Determine the [x, y] coordinate at the center of the cell enclosing the given text.  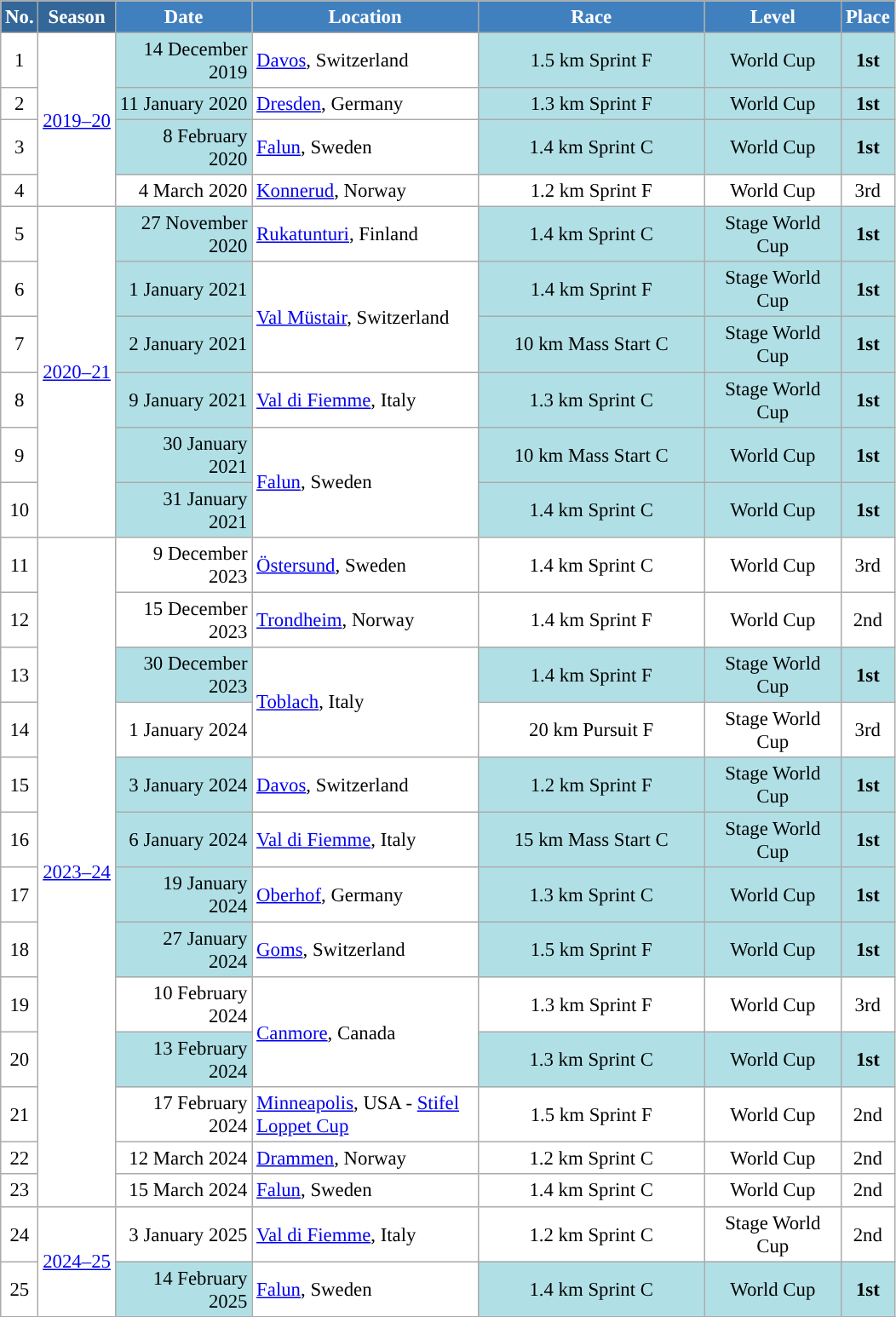
16 [20, 840]
3 [20, 148]
Konnerud, Norway [365, 191]
2019–20 [77, 120]
No. [20, 17]
1 January 2021 [184, 290]
15 [20, 785]
4 [20, 191]
30 January 2021 [184, 455]
Date [184, 17]
7 [20, 344]
10 [20, 509]
Location [365, 17]
6 January 2024 [184, 840]
12 March 2024 [184, 1159]
27 November 2020 [184, 235]
23 [20, 1191]
Oberhof, Germany [365, 894]
14 February 2025 [184, 1290]
Season [77, 17]
11 [20, 564]
1 January 2024 [184, 729]
8 [20, 400]
Val Müstair, Switzerland [365, 317]
31 January 2021 [184, 509]
Place [868, 17]
1 [20, 61]
3 January 2024 [184, 785]
27 January 2024 [184, 951]
2 [20, 104]
21 [20, 1114]
18 [20, 951]
3 January 2025 [184, 1234]
2024–25 [77, 1261]
19 January 2024 [184, 894]
10 February 2024 [184, 1005]
6 [20, 290]
Minneapolis, USA - Stifel Loppet Cup [365, 1114]
2020–21 [77, 372]
13 [20, 675]
Toblach, Italy [365, 702]
30 December 2023 [184, 675]
14 [20, 729]
Dresden, Germany [365, 104]
4 March 2020 [184, 191]
5 [20, 235]
9 December 2023 [184, 564]
20 km Pursuit F [591, 729]
Level [773, 17]
Rukatunturi, Finland [365, 235]
17 February 2024 [184, 1114]
12 [20, 620]
13 February 2024 [184, 1060]
Trondheim, Norway [365, 620]
Canmore, Canada [365, 1032]
15 km Mass Start C [591, 840]
Östersund, Sweden [365, 564]
22 [20, 1159]
Goms, Switzerland [365, 951]
8 February 2020 [184, 148]
20 [20, 1060]
9 January 2021 [184, 400]
2023–24 [77, 871]
Race [591, 17]
24 [20, 1234]
25 [20, 1290]
15 December 2023 [184, 620]
17 [20, 894]
19 [20, 1005]
2 January 2021 [184, 344]
14 December 2019 [184, 61]
11 January 2020 [184, 104]
15 March 2024 [184, 1191]
Drammen, Norway [365, 1159]
9 [20, 455]
